Determine the [X, Y] coordinate at the center of the cell enclosing the given text.  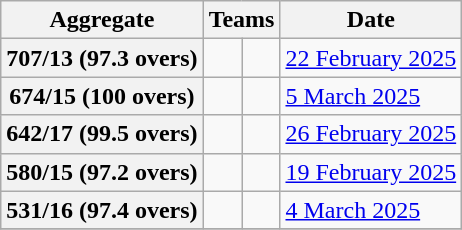
5 March 2025 [371, 96]
Date [371, 20]
22 February 2025 [371, 58]
4 March 2025 [371, 210]
Teams [242, 20]
Aggregate [102, 20]
19 February 2025 [371, 172]
707/13 (97.3 overs) [102, 58]
642/17 (99.5 overs) [102, 134]
580/15 (97.2 overs) [102, 172]
674/15 (100 overs) [102, 96]
531/16 (97.4 overs) [102, 210]
26 February 2025 [371, 134]
